Pinpoint the cell where the given text exists, returning its (x, y) midpoint coordinate. 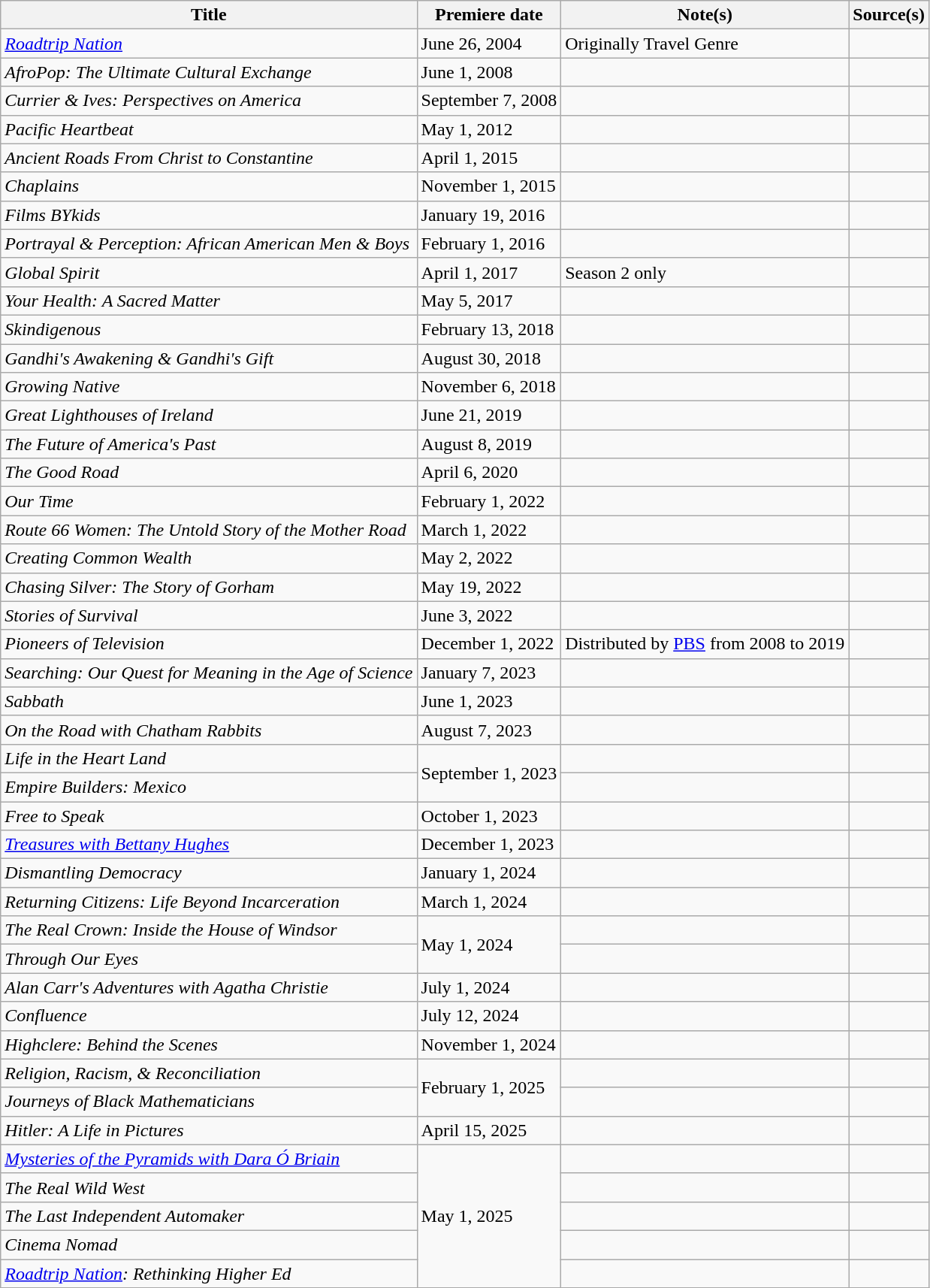
Premiere date (489, 15)
Returning Citizens: Life Beyond Incarceration (209, 902)
Note(s) (705, 15)
Our Time (209, 501)
Cinema Nomad (209, 1244)
October 1, 2023 (489, 815)
Dismantling Democracy (209, 873)
November 6, 2018 (489, 387)
Free to Speak (209, 815)
Roadtrip Nation (209, 44)
June 1, 2023 (489, 701)
January 1, 2024 (489, 873)
February 13, 2018 (489, 329)
Distributed by PBS from 2008 to 2019 (705, 644)
The Real Crown: Inside the House of Windsor (209, 930)
Chaplains (209, 186)
November 1, 2015 (489, 186)
March 1, 2022 (489, 530)
Life in the Heart Land (209, 758)
Your Health: A Sacred Matter (209, 301)
Great Lighthouses of Ireland (209, 416)
June 21, 2019 (489, 416)
April 6, 2020 (489, 473)
Ancient Roads From Christ to Constantine (209, 158)
Originally Travel Genre (705, 44)
Title (209, 15)
Hitler: A Life in Pictures (209, 1130)
Religion, Racism, & Reconciliation (209, 1073)
Chasing Silver: The Story of Gorham (209, 587)
The Good Road (209, 473)
February 1, 2025 (489, 1087)
February 1, 2016 (489, 243)
May 2, 2022 (489, 558)
August 7, 2023 (489, 730)
Portrayal & Perception: African American Men & Boys (209, 243)
August 30, 2018 (489, 358)
Growing Native (209, 387)
Season 2 only (705, 272)
September 7, 2008 (489, 101)
On the Road with Chatham Rabbits (209, 730)
The Future of America's Past (209, 444)
Pacific Heartbeat (209, 129)
September 1, 2023 (489, 772)
May 1, 2025 (489, 1216)
June 26, 2004 (489, 44)
May 19, 2022 (489, 587)
January 19, 2016 (489, 215)
The Real Wild West (209, 1187)
Treasures with Bettany Hughes (209, 845)
April 1, 2015 (489, 158)
Route 66 Women: The Untold Story of the Mother Road (209, 530)
May 1, 2024 (489, 945)
June 1, 2008 (489, 72)
Empire Builders: Mexico (209, 787)
December 1, 2023 (489, 845)
Roadtrip Nation: Rethinking Higher Ed (209, 1274)
Gandhi's Awakening & Gandhi's Gift (209, 358)
July 12, 2024 (489, 1016)
December 1, 2022 (489, 644)
Highclere: Behind the Scenes (209, 1045)
April 15, 2025 (489, 1130)
Through Our Eyes (209, 959)
Journeys of Black Mathematicians (209, 1102)
February 1, 2022 (489, 501)
June 3, 2022 (489, 615)
November 1, 2024 (489, 1045)
Stories of Survival (209, 615)
August 8, 2019 (489, 444)
Searching: Our Quest for Meaning in the Age of Science (209, 673)
Confluence (209, 1016)
Pioneers of Television (209, 644)
January 7, 2023 (489, 673)
Films BYkids (209, 215)
Creating Common Wealth (209, 558)
AfroPop: The Ultimate Cultural Exchange (209, 72)
April 1, 2017 (489, 272)
May 5, 2017 (489, 301)
Source(s) (889, 15)
Global Spirit (209, 272)
Sabbath (209, 701)
Alan Carr's Adventures with Agatha Christie (209, 987)
Skindigenous (209, 329)
The Last Independent Automaker (209, 1216)
March 1, 2024 (489, 902)
Mysteries of the Pyramids with Dara Ó Briain (209, 1159)
May 1, 2012 (489, 129)
July 1, 2024 (489, 987)
Currier & Ives: Perspectives on America (209, 101)
